For the text-containing cell, return its midpoint in [x, y] coordinate format. 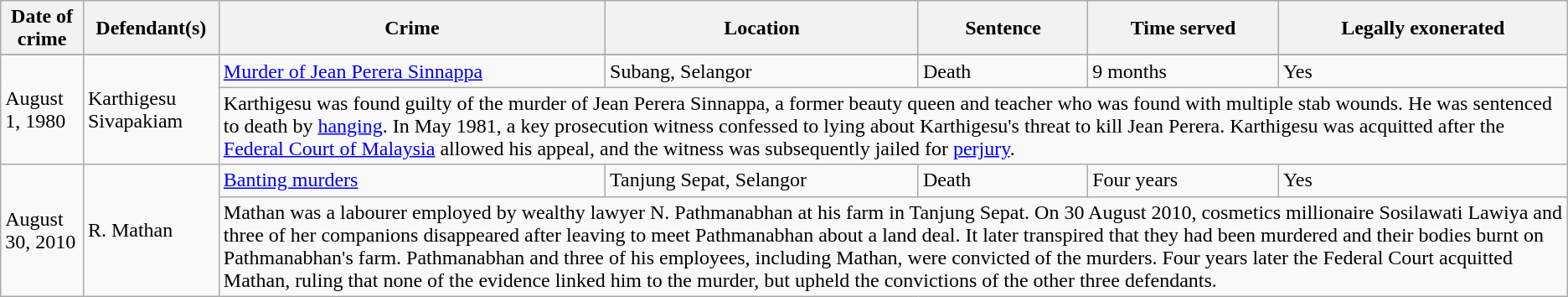
Legally exonerated [1422, 29]
Tanjung Sepat, Selangor [762, 180]
August 30, 2010 [42, 230]
Date of crime [42, 29]
9 months [1184, 71]
August 1, 1980 [42, 110]
R. Mathan [151, 230]
Banting murders [412, 180]
Four years [1184, 180]
Location [762, 29]
Subang, Selangor [762, 71]
Defendant(s) [151, 29]
Time served [1184, 29]
Karthigesu Sivapakiam [151, 110]
Murder of Jean Perera Sinnappa [412, 71]
Crime [412, 29]
Sentence [1003, 29]
